For the text-containing cell, return its midpoint in (X, Y) coordinate format. 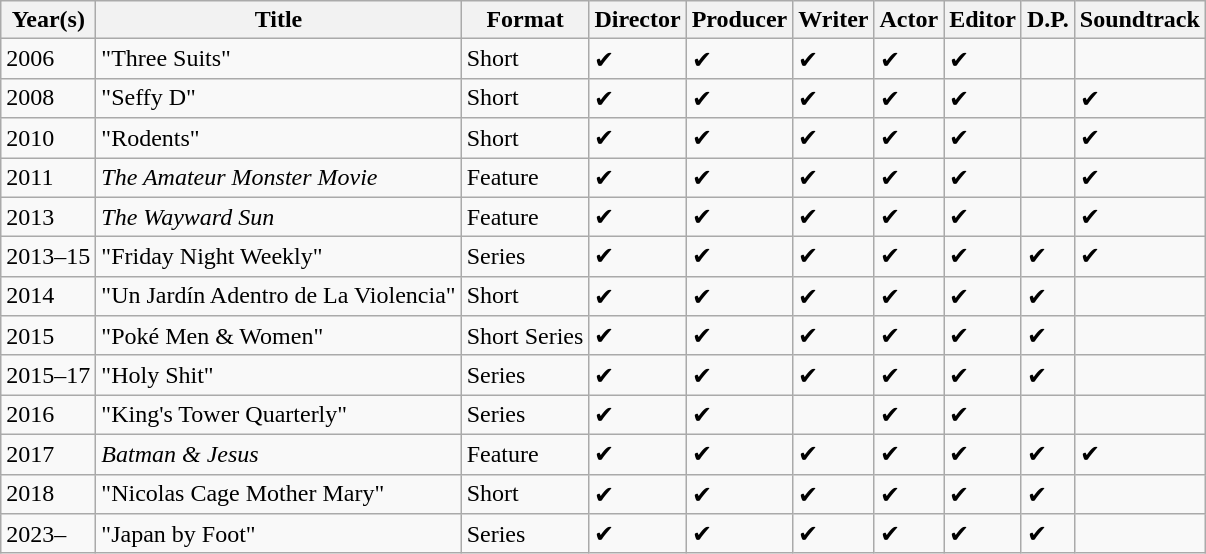
2023– (48, 534)
2018 (48, 494)
"King's Tower Quarterly" (278, 415)
Title (278, 20)
"Japan by Foot" (278, 534)
Soundtrack (1140, 20)
"Friday Night Weekly" (278, 257)
Year(s) (48, 20)
"Nicolas Cage Mother Mary" (278, 494)
Editor (983, 20)
2017 (48, 454)
"Three Suits" (278, 59)
"Un Jardín Adentro de La Violencia" (278, 296)
"Holy Shit" (278, 375)
The Wayward Sun (278, 217)
Batman & Jesus (278, 454)
2016 (48, 415)
Short Series (525, 336)
2015 (48, 336)
Format (525, 20)
2013–15 (48, 257)
The Amateur Monster Movie (278, 178)
Director (638, 20)
"Poké Men & Women" (278, 336)
2011 (48, 178)
2015–17 (48, 375)
"Seffy D" (278, 98)
2010 (48, 138)
Producer (740, 20)
2006 (48, 59)
Writer (834, 20)
2013 (48, 217)
"Rodents" (278, 138)
Actor (909, 20)
2014 (48, 296)
2008 (48, 98)
D.P. (1048, 20)
